For the text-containing cell, return its midpoint in (x, y) coordinate format. 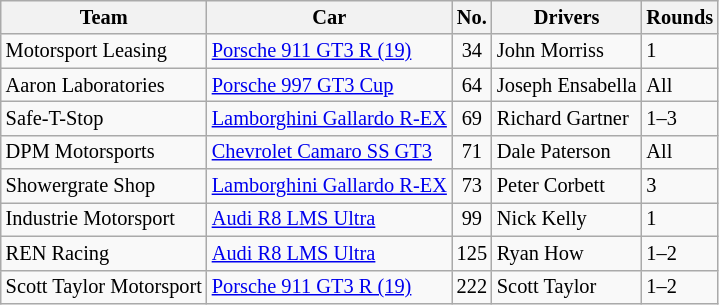
Drivers (567, 17)
Car (330, 17)
Nick Kelly (567, 219)
Team (104, 17)
REN Racing (104, 253)
Porsche 997 GT3 Cup (330, 85)
Dale Paterson (567, 152)
125 (472, 253)
222 (472, 287)
34 (472, 51)
71 (472, 152)
1–3 (680, 118)
99 (472, 219)
Peter Corbett (567, 186)
Scott Taylor (567, 287)
73 (472, 186)
Ryan How (567, 253)
Showergrate Shop (104, 186)
Richard Gartner (567, 118)
Chevrolet Camaro SS GT3 (330, 152)
Rounds (680, 17)
No. (472, 17)
Scott Taylor Motorsport (104, 287)
Aaron Laboratories (104, 85)
John Morriss (567, 51)
69 (472, 118)
Safe-T-Stop (104, 118)
64 (472, 85)
Industrie Motorsport (104, 219)
Joseph Ensabella (567, 85)
Motorsport Leasing (104, 51)
3 (680, 186)
DPM Motorsports (104, 152)
